Search for the cell housing the specified text and yield its (X, Y) center coordinate. 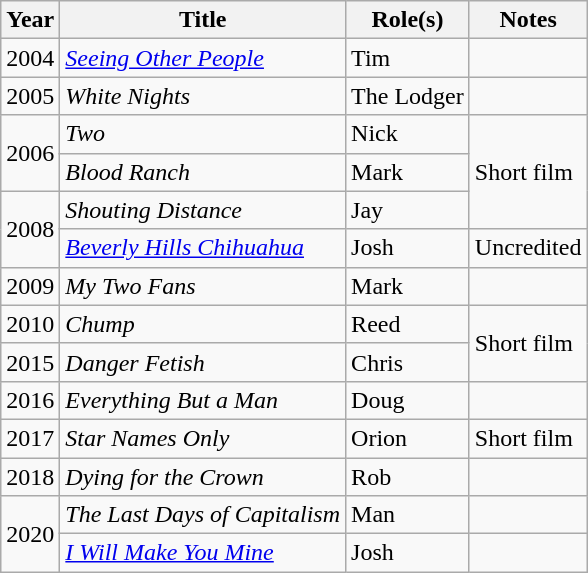
Man (408, 515)
White Nights (203, 96)
The Last Days of Capitalism (203, 515)
Year (30, 20)
Beverly Hills Chihuahua (203, 248)
Two (203, 134)
2005 (30, 96)
Role(s) (408, 20)
Blood Ranch (203, 172)
2016 (30, 400)
2009 (30, 286)
Reed (408, 324)
2004 (30, 58)
2008 (30, 229)
Jay (408, 210)
Title (203, 20)
Rob (408, 477)
Nick (408, 134)
Dying for the Crown (203, 477)
2017 (30, 438)
2015 (30, 362)
2006 (30, 153)
2010 (30, 324)
2020 (30, 534)
Orion (408, 438)
2018 (30, 477)
Notes (528, 20)
Tim (408, 58)
Seeing Other People (203, 58)
I Will Make You Mine (203, 553)
The Lodger (408, 96)
Uncredited (528, 248)
Chump (203, 324)
Shouting Distance (203, 210)
Chris (408, 362)
My Two Fans (203, 286)
Star Names Only (203, 438)
Doug (408, 400)
Danger Fetish (203, 362)
Everything But a Man (203, 400)
